For the text-containing cell, return its midpoint in (x, y) coordinate format. 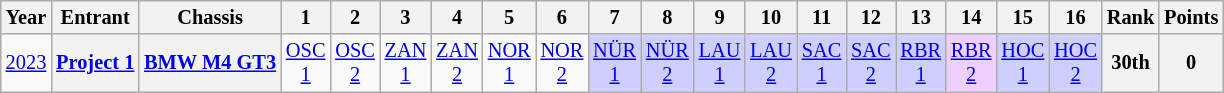
30th (1130, 63)
LAU1 (720, 63)
0 (1191, 63)
4 (457, 17)
HOC2 (1076, 63)
14 (971, 17)
Rank (1130, 17)
NOR1 (510, 63)
Chassis (210, 17)
13 (921, 17)
BMW M4 GT3 (210, 63)
OSC1 (306, 63)
SAC2 (870, 63)
Project 1 (95, 63)
RBR1 (921, 63)
Year (26, 17)
3 (406, 17)
SAC1 (822, 63)
LAU2 (771, 63)
ZAN2 (457, 63)
8 (668, 17)
HOC1 (1022, 63)
2023 (26, 63)
16 (1076, 17)
NÜR1 (614, 63)
12 (870, 17)
5 (510, 17)
15 (1022, 17)
Points (1191, 17)
OSC2 (354, 63)
7 (614, 17)
2 (354, 17)
11 (822, 17)
10 (771, 17)
Entrant (95, 17)
9 (720, 17)
6 (562, 17)
RBR2 (971, 63)
NOR2 (562, 63)
ZAN1 (406, 63)
NÜR2 (668, 63)
1 (306, 17)
